Detect which cell encompasses the target text, then output its (X, Y) center coordinate. 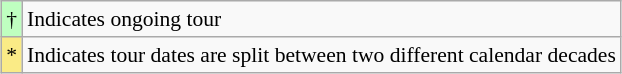
* (12, 55)
Indicates ongoing tour (322, 19)
† (12, 19)
Indicates tour dates are split between two different calendar decades (322, 55)
